Identify which cell holds the provided text, then report its (X, Y) central coordinate. 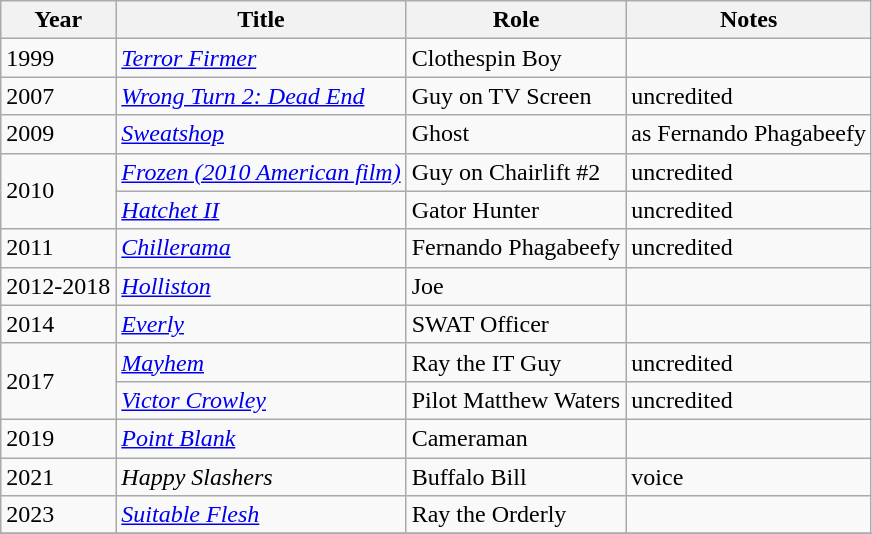
Cameraman (516, 438)
Terror Firmer (261, 58)
Happy Slashers (261, 477)
Pilot Matthew Waters (516, 400)
Suitable Flesh (261, 515)
Joe (516, 286)
2012-2018 (58, 286)
Hatchet II (261, 210)
Wrong Turn 2: Dead End (261, 96)
2007 (58, 96)
Ray the Orderly (516, 515)
Ghost (516, 134)
Clothespin Boy (516, 58)
Chillerama (261, 248)
voice (749, 477)
Victor Crowley (261, 400)
2017 (58, 381)
2010 (58, 191)
Holliston (261, 286)
Notes (749, 20)
2009 (58, 134)
Fernando Phagabeefy (516, 248)
Year (58, 20)
Everly (261, 324)
Frozen (2010 American film) (261, 172)
Guy on TV Screen (516, 96)
Point Blank (261, 438)
as Fernando Phagabeefy (749, 134)
Ray the IT Guy (516, 362)
Sweatshop (261, 134)
Mayhem (261, 362)
Title (261, 20)
SWAT Officer (516, 324)
2021 (58, 477)
Role (516, 20)
2019 (58, 438)
2011 (58, 248)
2023 (58, 515)
Gator Hunter (516, 210)
2014 (58, 324)
1999 (58, 58)
Buffalo Bill (516, 477)
Guy on Chairlift #2 (516, 172)
